Identify which cell holds the provided text, then report its (X, Y) central coordinate. 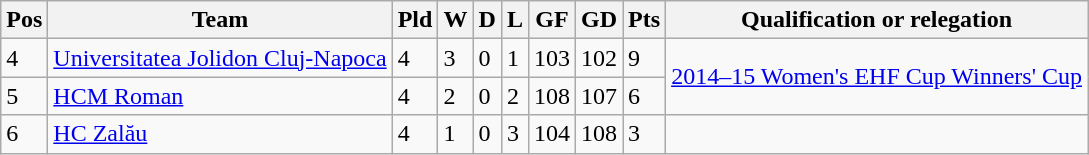
9 (644, 58)
Team (220, 20)
W (456, 20)
107 (598, 96)
Pos (24, 20)
L (514, 20)
HC Zalău (220, 134)
GD (598, 20)
Qualification or relegation (877, 20)
103 (552, 58)
D (487, 20)
102 (598, 58)
Universitatea Jolidon Cluj-Napoca (220, 58)
104 (552, 134)
5 (24, 96)
2014–15 Women's EHF Cup Winners' Cup (877, 77)
Pld (415, 20)
GF (552, 20)
Pts (644, 20)
HCM Roman (220, 96)
